Identify which cell holds the provided text, then report its (X, Y) central coordinate. 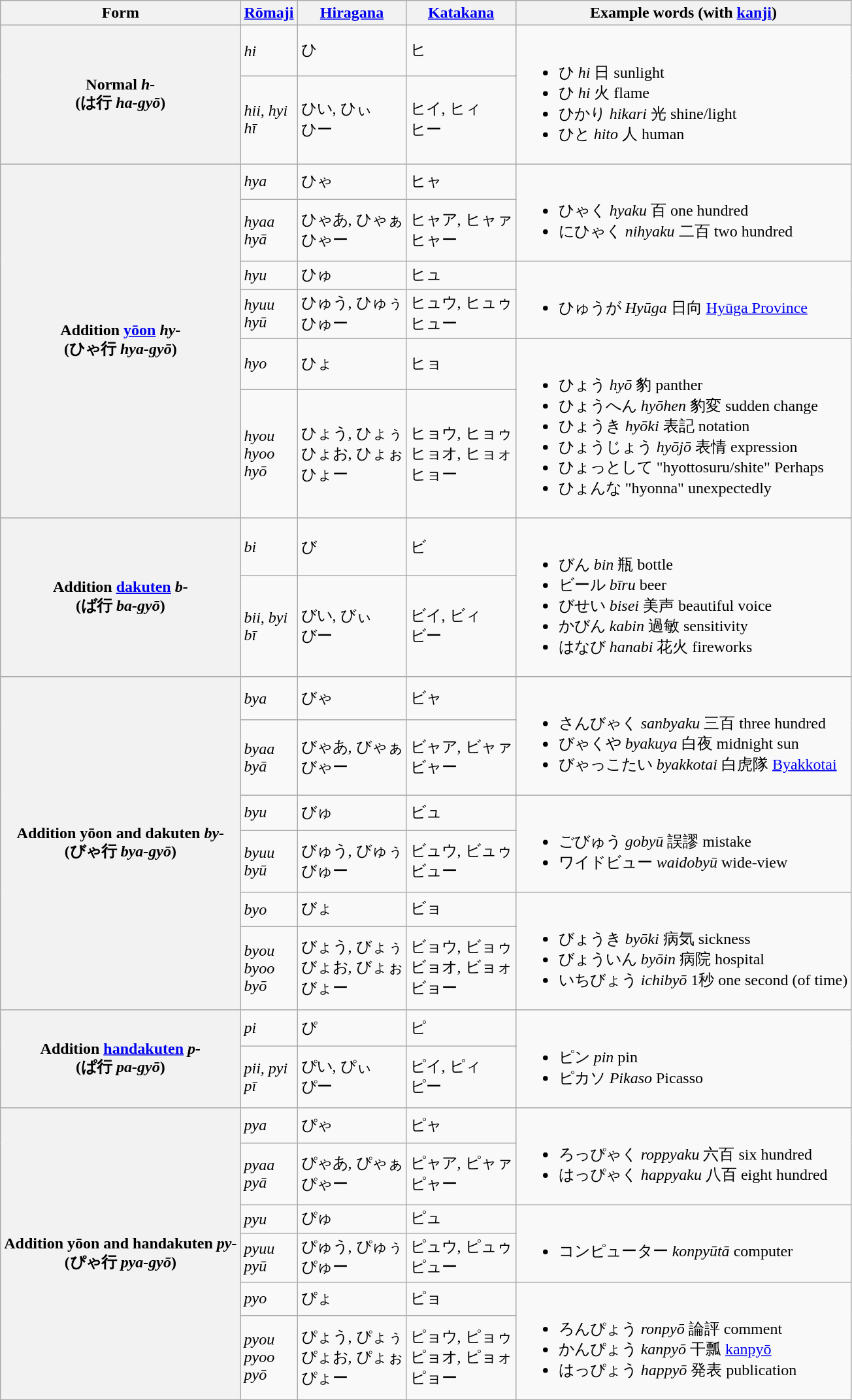
pya (269, 1125)
ろっぴゃく roppyaku 六百 six hundredはっぴゃく happyaku 八百 eight hundred (683, 1156)
pyaapyā (269, 1175)
ビュ (461, 813)
ビ (461, 547)
ピョウ, ピョゥピョオ, ピョォピョー (461, 1358)
ひい, ひぃひー (352, 120)
bya (269, 698)
Addition yōon hy-(ひゃ行 hya-gyō) (120, 341)
ひゅう, ひゅぅひゅー (352, 314)
pii, pyipī (269, 1077)
ごびゅう gobyū 誤謬 mistakeワイドビュー waidobyū wide-view (683, 844)
ビャア, ビャァビャー (461, 758)
ぴょう, ぴょぅぴょお, ぴょぉぴょー (352, 1358)
hyu (269, 276)
ピャ (461, 1125)
Addition handakuten p-(ぱ行 pa-gyō) (120, 1058)
ぴゃあ, ぴゃぁぴゃー (352, 1175)
hyouhyoohyō (269, 454)
ピュ (461, 1219)
びょ (352, 909)
びん bin 瓶 bottleビール bīru beerびせい bisei 美声 beautiful voiceかびん kabin 過敏 sensitivityはなび hanabi 花火 fireworks (683, 598)
byu (269, 813)
ピャア, ピャァピャー (461, 1175)
Normal h-(は行 ha-gyō) (120, 95)
コンピューター konpyūtā computer (683, 1243)
びょう, びょぅびょお, びょぉびょー (352, 968)
ぴゅう, ぴゅぅぴゅー (352, 1257)
ぴ (352, 1028)
ろんぴょう ronpyō 論評 commentかんぴょう kanpyō 干瓢 kanpyōはっぴょう happyō 発表 publication (683, 1341)
ひ hi 日 sunlightひ hi 火 flameひかり hikari 光 shine/lightひと hito 人 human (683, 95)
びゅう, びゅぅびゅー (352, 861)
ぴゅ (352, 1219)
bii, byibī (269, 626)
ひゃあ, ひゃぁひゃー (352, 230)
byo (269, 909)
pyu (269, 1219)
Addition dakuten b-(ば行 ba-gyō) (120, 598)
ヒャア, ヒャァヒャー (461, 230)
ヒョウ, ヒョゥヒョオ, ヒョォヒョー (461, 454)
ぴゃ (352, 1125)
びい, びぃびー (352, 626)
ひゅ (352, 276)
ビョ (461, 909)
ピョ (461, 1299)
ヒャ (461, 182)
ビイ, ビィビー (461, 626)
byoubyoobyō (269, 968)
ひゃ (352, 182)
hyaahyā (269, 230)
び (352, 547)
ひょ (352, 365)
ひゃく hyaku 百 one hundredにひゃく nihyaku 二百 two hundred (683, 213)
ヒイ, ヒィヒー (461, 120)
hyuuhyū (269, 314)
さんびゃく sanbyaku 三百 three hundredびゃくや byakuya 白夜 midnight sunびゃっこたい byakkotai 白虎隊 Byakkotai (683, 736)
pyo (269, 1299)
ひ (352, 51)
びゃ (352, 698)
byuubyū (269, 861)
ヒュ (461, 276)
Rōmaji (269, 13)
pi (269, 1028)
ビョウ, ビョゥビョオ, ビョォビョー (461, 968)
びゅ (352, 813)
ピ (461, 1028)
ピュウ, ピュゥピュー (461, 1257)
Example words (with kanji) (683, 13)
ヒョ (461, 365)
pyuupyū (269, 1257)
Hiragana (352, 13)
ぴょ (352, 1299)
Addition yōon and handakuten py-(ぴゃ行 pya-gyō) (120, 1253)
Katakana (461, 13)
Addition yōon and dakuten by-(びゃ行 bya-gyō) (120, 843)
pyoupyoopyō (269, 1358)
byaabyā (269, 758)
hii, hyihī (269, 120)
ヒュウ, ヒュゥヒュー (461, 314)
びゃあ, びゃぁびゃー (352, 758)
hya (269, 182)
hi (269, 51)
ビャ (461, 698)
ビュウ, ビュゥビュー (461, 861)
ぴい, ぴぃぴー (352, 1077)
ひょう, ひょぅひょお, ひょぉひょー (352, 454)
ピイ, ピィピー (461, 1077)
Form (120, 13)
ピン pin pinピカソ Pikaso Picasso (683, 1058)
bi (269, 547)
hyo (269, 365)
ひゅうが Hyūga 日向 Hyūga Province (683, 300)
びょうき byōki 病気 sicknessびょういん byōin 病院 hospitalいちびょう ichibyō 1秒 one second (of time) (683, 951)
ヒ (461, 51)
